Output the (x, y) coordinate of the center of the cell containing the given text.  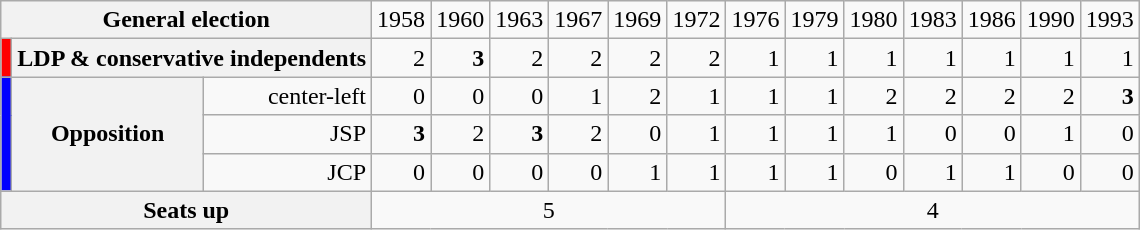
LDP & conservative independents (192, 58)
1990 (1050, 20)
5 (549, 210)
1969 (638, 20)
Seats up (186, 210)
1958 (402, 20)
JSP (287, 134)
1979 (814, 20)
1972 (696, 20)
1986 (992, 20)
1993 (1110, 20)
1976 (756, 20)
1983 (932, 20)
JCP (287, 172)
1960 (460, 20)
1967 (578, 20)
center-left (287, 96)
1980 (874, 20)
4 (932, 210)
General election (186, 20)
1963 (520, 20)
Opposition (108, 134)
